Capture the cell that displays the provided text and extract its (X, Y) central coordinate. 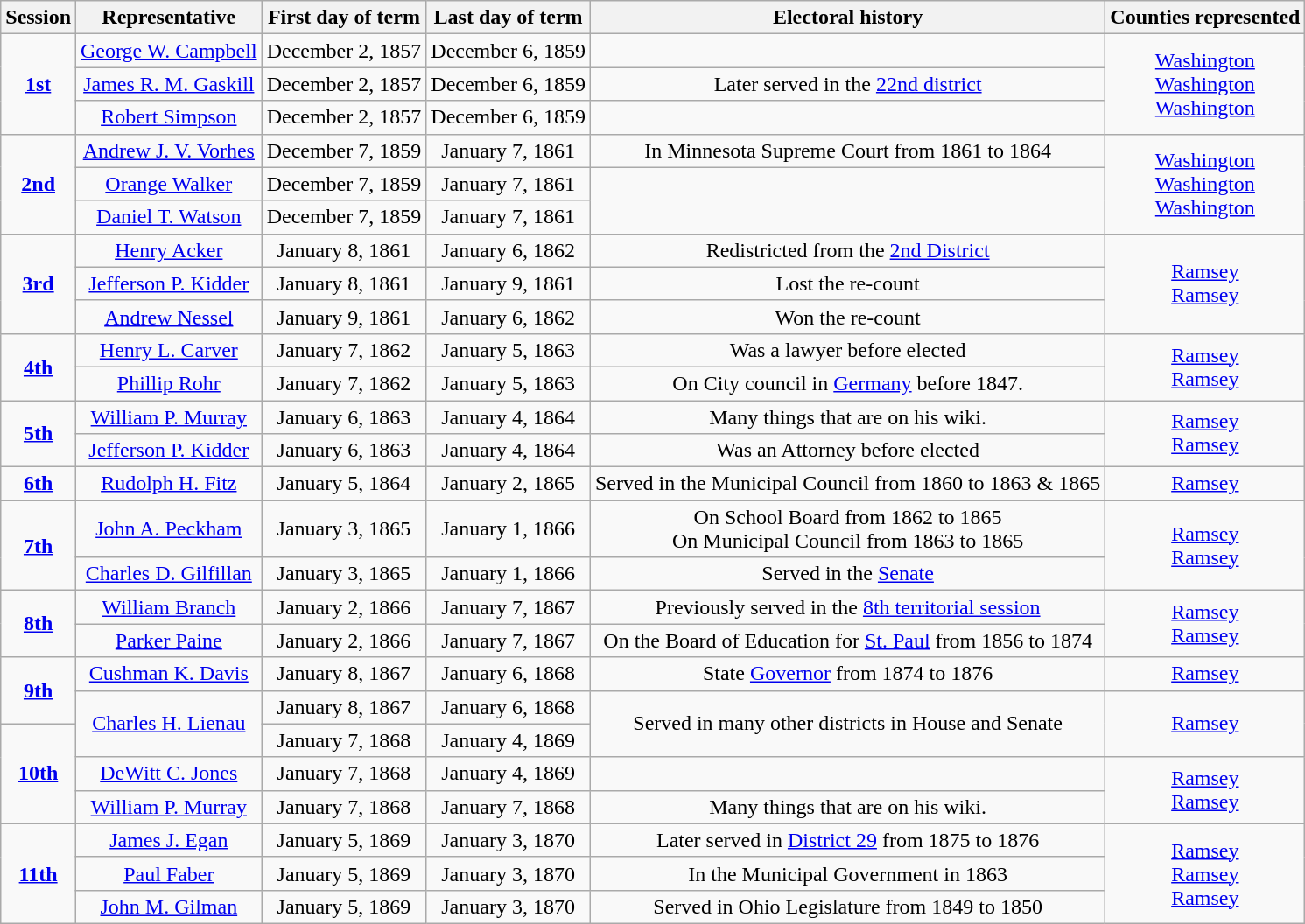
Served in many other districts in House and Senate (847, 724)
Won the re-count (847, 317)
Charles D. Gilfillan (170, 574)
Parker Paine (170, 640)
10th (39, 773)
Previously served in the 8th territorial session (847, 607)
2nd (39, 184)
Redistricted from the 2nd District (847, 250)
Henry L. Carver (170, 350)
Orange Walker (170, 184)
3rd (39, 283)
Daniel T. Watson (170, 217)
Counties represented (1205, 17)
Lost the re-count (847, 283)
DeWitt C. Jones (170, 773)
8th (39, 624)
Later served in District 29 from 1875 to 1876 (847, 840)
James J. Egan (170, 840)
Robert Simpson (170, 117)
James R. M. Gaskill (170, 84)
John M. Gilman (170, 906)
Andrew Nessel (170, 317)
Was a lawyer before elected (847, 350)
First day of term (344, 17)
5th (39, 434)
Phillip Rohr (170, 383)
Later served in the 22nd district (847, 84)
Electoral history (847, 17)
4th (39, 367)
Rudolph H. Fitz (170, 484)
Was an Attorney before elected (847, 451)
On the Board of Education for St. Paul from 1856 to 1874 (847, 640)
6th (39, 484)
John A. Peckham (170, 528)
In the Municipal Government in 1863 (847, 873)
Cushman K. Davis (170, 674)
Session (39, 17)
January 2, 1865 (509, 484)
1st (39, 84)
William Branch (170, 607)
Served in Ohio Legislature from 1849 to 1850 (847, 906)
7th (39, 546)
Henry Acker (170, 250)
On City council in Germany before 1847. (847, 383)
George W. Campbell (170, 51)
Served in the Senate (847, 574)
11th (39, 873)
Served in the Municipal Council from 1860 to 1863 & 1865 (847, 484)
Last day of term (509, 17)
January 5, 1864 (344, 484)
Charles H. Lienau (170, 724)
Representative (170, 17)
In Minnesota Supreme Court from 1861 to 1864 (847, 150)
Paul Faber (170, 873)
On School Board from 1862 to 1865On Municipal Council from 1863 to 1865 (847, 528)
State Governor from 1874 to 1876 (847, 674)
Andrew J. V. Vorhes (170, 150)
RamseyRamseyRamsey (1205, 873)
9th (39, 690)
